Search for the cell housing the specified text and yield its (X, Y) center coordinate. 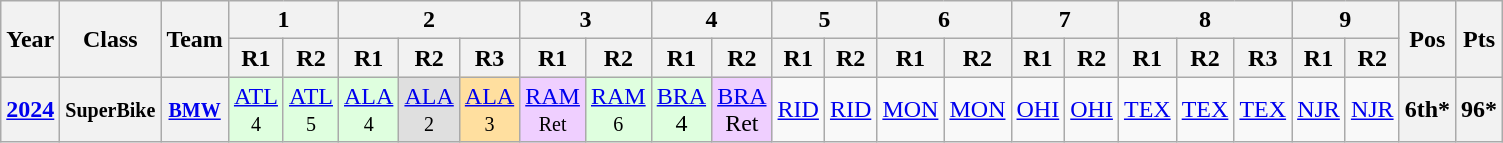
4 (712, 20)
6 (944, 20)
2 (430, 20)
Pos (1427, 39)
2024 (30, 110)
Pts (1480, 39)
6th* (1427, 110)
7 (1064, 20)
ALA3 (489, 110)
ALA2 (429, 110)
8 (1204, 20)
Year (30, 39)
1 (283, 20)
5 (824, 20)
ATL5 (310, 110)
ALA4 (369, 110)
SuperBike (110, 110)
ATL4 (256, 110)
BMW (195, 110)
RAM6 (618, 110)
Class (110, 39)
BRA4 (681, 110)
RAMRet (553, 110)
Team (195, 39)
9 (1346, 20)
BRARet (742, 110)
96* (1480, 110)
3 (586, 20)
